Find where the given text appears and provide that cell's center as [X, Y] coordinate. 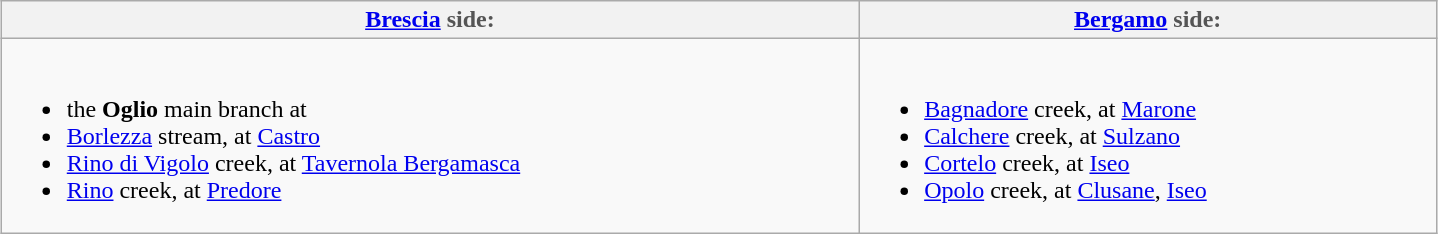
Bergamo side: [1148, 20]
Bagnadore creek, at Marone Calchere creek, at Sulzano Cortelo creek, at Iseo Opolo creek, at Clusane, Iseo [1148, 136]
the Oglio main branch at Borlezza stream, at Castro Rino di Vigolo creek, at Tavernola Bergamasca Rino creek, at Predore [430, 136]
Brescia side: [430, 20]
